Pinpoint the cell where the given text exists, returning its (X, Y) midpoint coordinate. 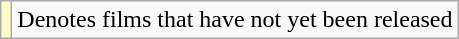
Denotes films that have not yet been released (235, 20)
